Output the [x, y] coordinate of the center of the cell containing the given text.  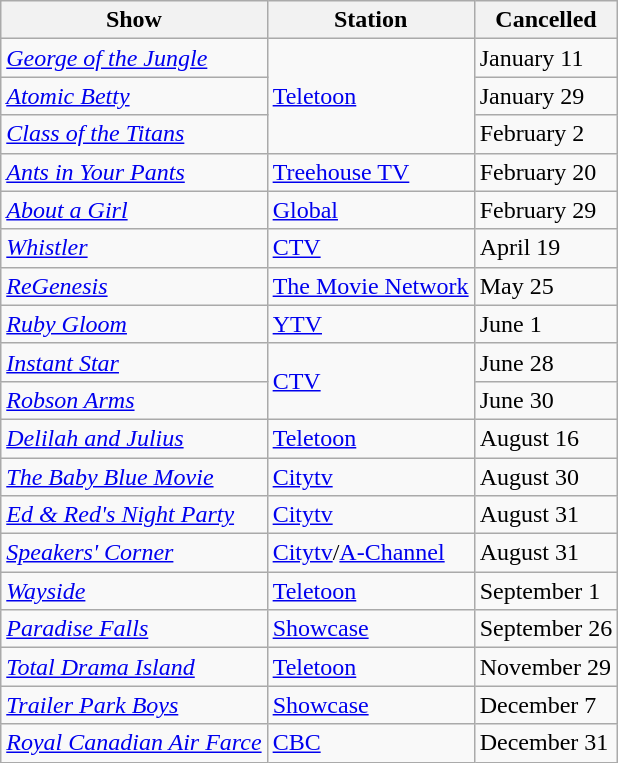
August 30 [546, 477]
August 16 [546, 438]
April 19 [546, 248]
Ruby Gloom [134, 324]
Whistler [134, 248]
June 30 [546, 400]
Class of the Titans [134, 134]
Royal Canadian Air Farce [134, 743]
January 11 [546, 58]
December 31 [546, 743]
Speakers' Corner [134, 553]
September 1 [546, 591]
Cancelled [546, 20]
Wayside [134, 591]
Total Drama Island [134, 667]
The Movie Network [370, 286]
February 29 [546, 210]
Paradise Falls [134, 629]
Ants in Your Pants [134, 172]
January 29 [546, 96]
February 20 [546, 172]
Show [134, 20]
George of the Jungle [134, 58]
Trailer Park Boys [134, 705]
Global [370, 210]
February 2 [546, 134]
Robson Arms [134, 400]
YTV [370, 324]
Ed & Red's Night Party [134, 515]
ReGenesis [134, 286]
About a Girl [134, 210]
June 1 [546, 324]
CBC [370, 743]
The Baby Blue Movie [134, 477]
Station [370, 20]
Atomic Betty [134, 96]
November 29 [546, 667]
Treehouse TV [370, 172]
Delilah and Julius [134, 438]
June 28 [546, 362]
Citytv/A-Channel [370, 553]
Instant Star [134, 362]
December 7 [546, 705]
September 26 [546, 629]
May 25 [546, 286]
